Find where the given text appears and provide that cell's center as (X, Y) coordinate. 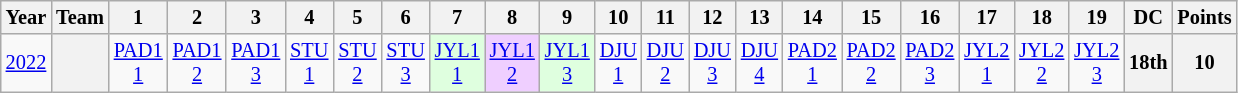
PAD13 (256, 63)
16 (930, 17)
DJU3 (712, 63)
JYL23 (1096, 63)
DC (1148, 17)
STU1 (309, 63)
17 (986, 17)
JYL21 (986, 63)
4 (309, 17)
STU2 (357, 63)
11 (666, 17)
2 (198, 17)
PAD23 (930, 63)
PAD22 (872, 63)
JYL11 (458, 63)
JYL12 (512, 63)
13 (760, 17)
1 (138, 17)
PAD21 (812, 63)
DJU4 (760, 63)
Year (26, 17)
DJU1 (618, 63)
PAD11 (138, 63)
18 (1042, 17)
PAD12 (198, 63)
5 (357, 17)
2022 (26, 63)
8 (512, 17)
Team (80, 17)
3 (256, 17)
14 (812, 17)
18th (1148, 63)
DJU2 (666, 63)
19 (1096, 17)
Points (1204, 17)
STU3 (406, 63)
6 (406, 17)
JYL22 (1042, 63)
9 (568, 17)
JYL13 (568, 63)
12 (712, 17)
7 (458, 17)
15 (872, 17)
